For the text-containing cell, return its midpoint in (X, Y) coordinate format. 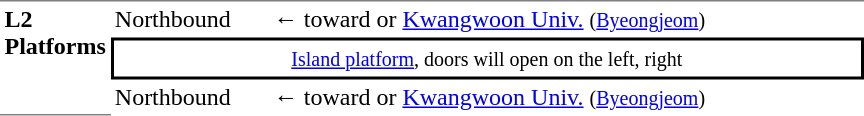
L2Platforms (55, 58)
Island platform, doors will open on the left, right (486, 59)
